Capture the cell that displays the provided text and extract its [x, y] central coordinate. 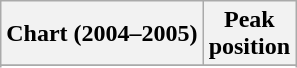
Chart (2004–2005) [102, 34]
Peakposition [249, 34]
